Search for the cell housing the specified text and yield its [x, y] center coordinate. 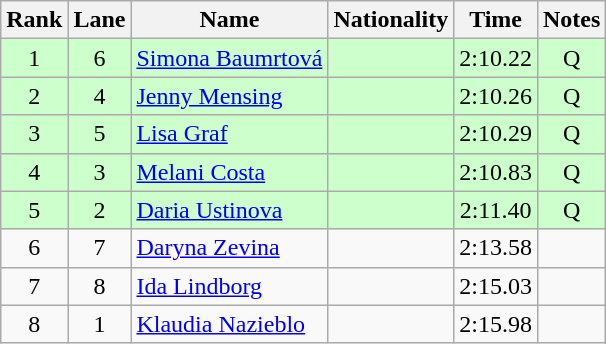
Lane [100, 20]
Time [496, 20]
Jenny Mensing [230, 96]
Rank [34, 20]
2:15.98 [496, 324]
Melani Costa [230, 172]
Name [230, 20]
Daria Ustinova [230, 210]
2:10.22 [496, 58]
Daryna Zevina [230, 248]
2:10.26 [496, 96]
Klaudia Nazieblo [230, 324]
Notes [571, 20]
Ida Lindborg [230, 286]
Nationality [391, 20]
2:10.83 [496, 172]
Simona Baumrtová [230, 58]
2:10.29 [496, 134]
2:15.03 [496, 286]
2:11.40 [496, 210]
Lisa Graf [230, 134]
2:13.58 [496, 248]
